Detect which cell encompasses the target text, then output its [X, Y] center coordinate. 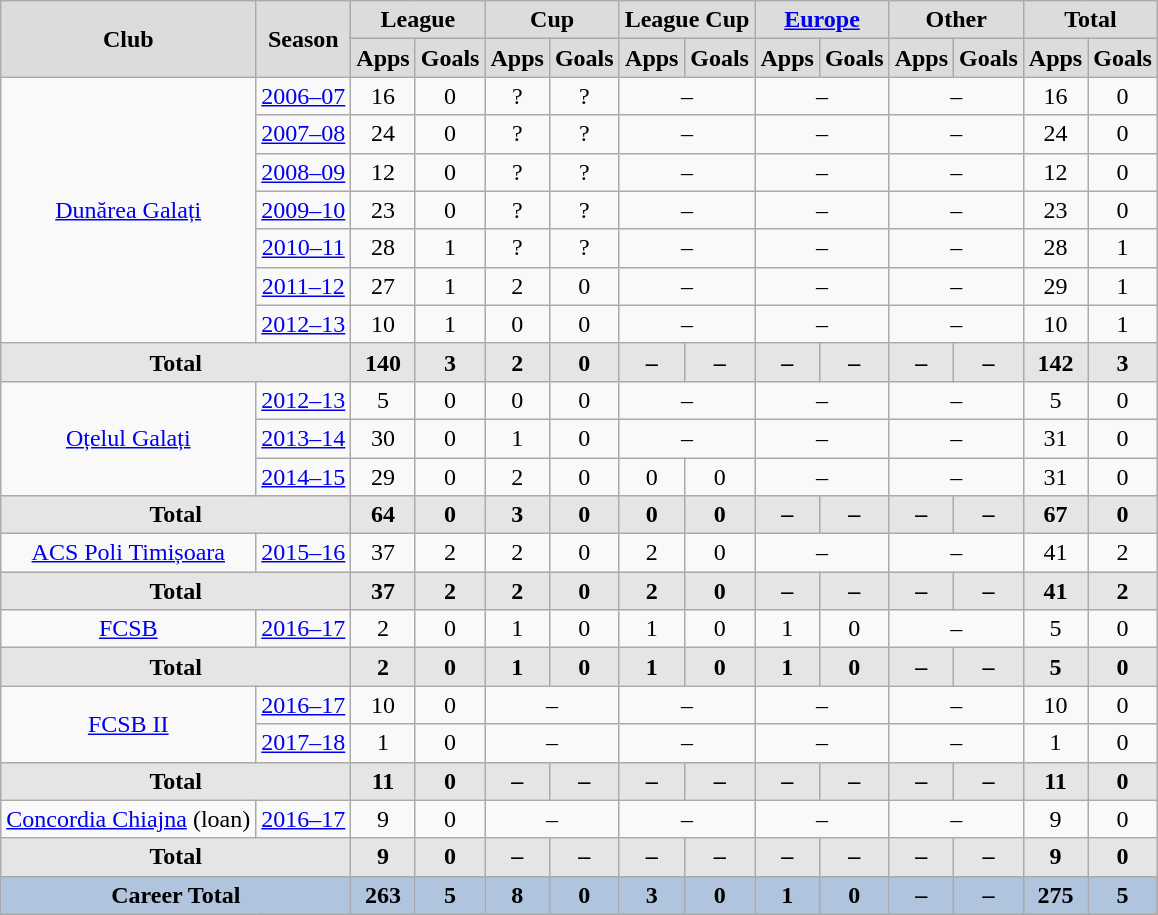
Career Total [176, 895]
67 [1055, 515]
2007–08 [304, 134]
League [418, 20]
140 [383, 362]
2009–10 [304, 210]
League Cup [687, 20]
27 [383, 286]
2008–09 [304, 172]
Club [128, 39]
30 [383, 438]
Concordia Chiajna (loan) [128, 819]
Europe [822, 20]
2014–15 [304, 477]
FCSB [128, 629]
2013–14 [304, 438]
Dunărea Galați [128, 210]
FCSB II [128, 724]
2006–07 [304, 96]
263 [383, 895]
2017–18 [304, 743]
2015–16 [304, 553]
8 [517, 895]
275 [1055, 895]
ACS Poli Timișoara [128, 553]
Oțelul Galați [128, 438]
Season [304, 39]
2011–12 [304, 286]
2010–11 [304, 248]
64 [383, 515]
Other [956, 20]
Cup [552, 20]
142 [1055, 362]
